Capture the cell that displays the provided text and extract its [X, Y] central coordinate. 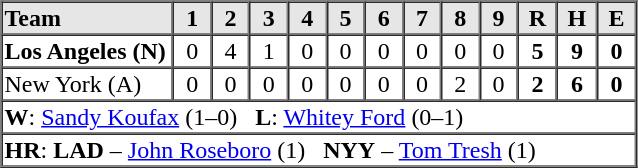
W: Sandy Koufax (1–0) L: Whitey Ford (0–1) [319, 116]
E [616, 18]
R [538, 18]
Team [88, 18]
New York (A) [88, 84]
Los Angeles (N) [88, 50]
3 [269, 18]
H [577, 18]
HR: LAD – John Roseboro (1) NYY – Tom Tresh (1) [319, 150]
7 [422, 18]
8 [460, 18]
